Provide the [x, y] coordinate of the cell's center where the given text is located.  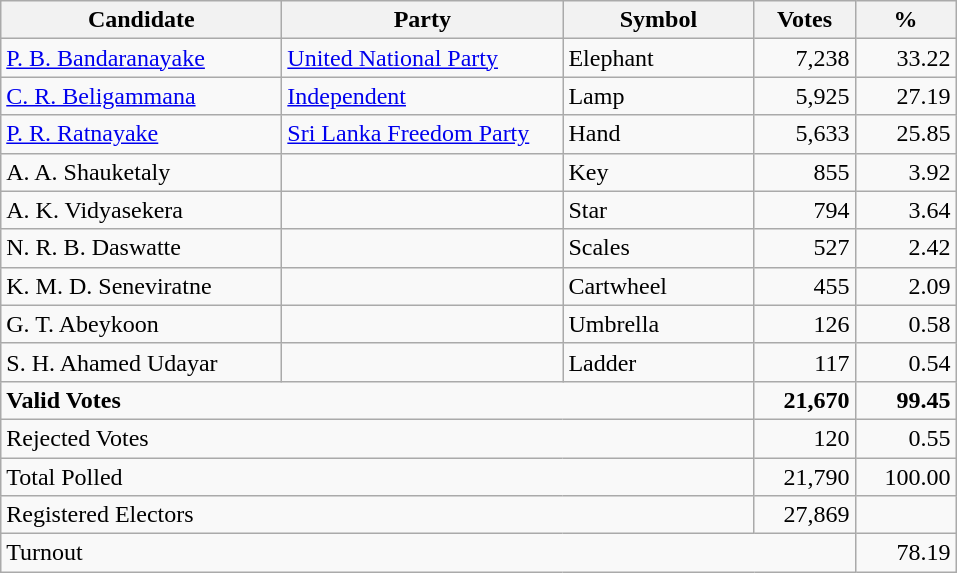
Rejected Votes [378, 438]
5,925 [804, 96]
120 [804, 438]
126 [804, 324]
855 [804, 172]
Turnout [428, 553]
78.19 [906, 553]
5,633 [804, 134]
2.09 [906, 286]
455 [804, 286]
0.55 [906, 438]
Star [658, 210]
Votes [804, 20]
United National Party [422, 58]
Party [422, 20]
21,670 [804, 400]
Cartwheel [658, 286]
Ladder [658, 362]
Lamp [658, 96]
A. K. Vidyasekera [142, 210]
Umbrella [658, 324]
Registered Electors [378, 515]
G. T. Abeykoon [142, 324]
0.54 [906, 362]
Symbol [658, 20]
P. R. Ratnayake [142, 134]
Total Polled [378, 477]
Sri Lanka Freedom Party [422, 134]
C. R. Beligammana [142, 96]
% [906, 20]
21,790 [804, 477]
117 [804, 362]
2.42 [906, 248]
S. H. Ahamed Udayar [142, 362]
A. A. Shauketaly [142, 172]
99.45 [906, 400]
N. R. B. Daswatte [142, 248]
0.58 [906, 324]
3.92 [906, 172]
P. B. Bandaranayake [142, 58]
K. M. D. Seneviratne [142, 286]
Hand [658, 134]
Elephant [658, 58]
27.19 [906, 96]
794 [804, 210]
527 [804, 248]
Key [658, 172]
Independent [422, 96]
27,869 [804, 515]
100.00 [906, 477]
33.22 [906, 58]
Candidate [142, 20]
7,238 [804, 58]
Scales [658, 248]
3.64 [906, 210]
25.85 [906, 134]
Valid Votes [378, 400]
